Capture the cell that displays the provided text and extract its [x, y] central coordinate. 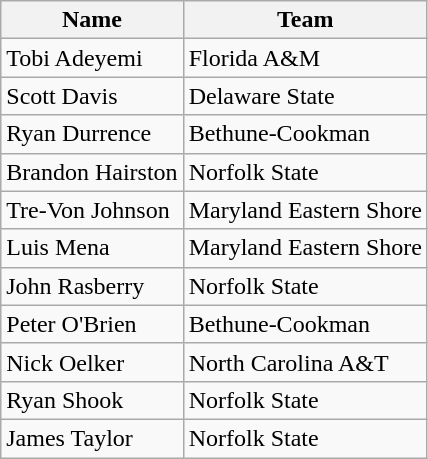
Luis Mena [92, 248]
Tobi Adeyemi [92, 58]
North Carolina A&T [305, 362]
Delaware State [305, 96]
Scott Davis [92, 96]
Ryan Durrence [92, 134]
John Rasberry [92, 286]
Name [92, 20]
Ryan Shook [92, 400]
Team [305, 20]
Tre-Von Johnson [92, 210]
Nick Oelker [92, 362]
Brandon Hairston [92, 172]
James Taylor [92, 438]
Peter O'Brien [92, 324]
Florida A&M [305, 58]
